From the cell containing the given text, extract its center point as (x, y) coordinate. 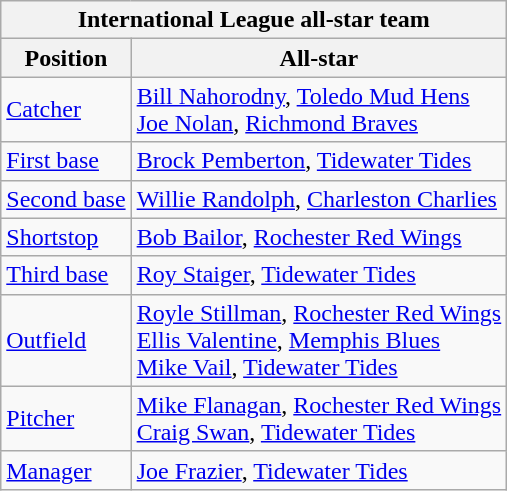
Bill Nahorodny, Toledo Mud Hens Joe Nolan, Richmond Braves (319, 110)
First base (66, 161)
Mike Flanagan, Rochester Red Wings Craig Swan, Tidewater Tides (319, 418)
All-star (319, 58)
Third base (66, 275)
Catcher (66, 110)
Outfield (66, 340)
Joe Frazier, Tidewater Tides (319, 470)
Willie Randolph, Charleston Charlies (319, 199)
Bob Bailor, Rochester Red Wings (319, 237)
Brock Pemberton, Tidewater Tides (319, 161)
International League all-star team (254, 20)
Shortstop (66, 237)
Royle Stillman, Rochester Red Wings Ellis Valentine, Memphis Blues Mike Vail, Tidewater Tides (319, 340)
Pitcher (66, 418)
Manager (66, 470)
Position (66, 58)
Roy Staiger, Tidewater Tides (319, 275)
Second base (66, 199)
